Return (X, Y) of the center of cell containing provided text 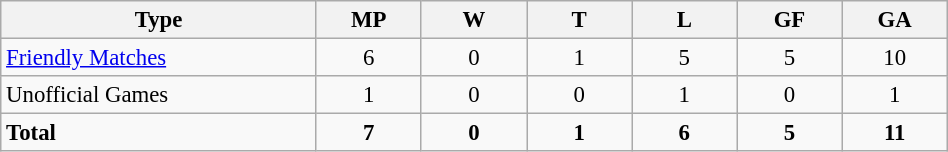
GF (790, 20)
11 (894, 133)
Type (158, 20)
10 (894, 58)
Unofficial Games (158, 95)
L (684, 20)
T (580, 20)
W (474, 20)
7 (368, 133)
Total (158, 133)
Friendly Matches (158, 58)
GA (894, 20)
MP (368, 20)
